Detect which cell encompasses the target text, then output its (x, y) center coordinate. 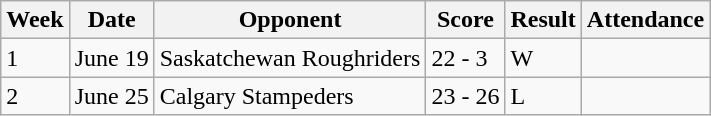
L (543, 96)
June 19 (112, 58)
Score (466, 20)
Opponent (290, 20)
23 - 26 (466, 96)
W (543, 58)
Calgary Stampeders (290, 96)
Attendance (645, 20)
Saskatchewan Roughriders (290, 58)
Week (35, 20)
22 - 3 (466, 58)
2 (35, 96)
Result (543, 20)
Date (112, 20)
June 25 (112, 96)
1 (35, 58)
